Search for the cell housing the specified text and yield its [X, Y] center coordinate. 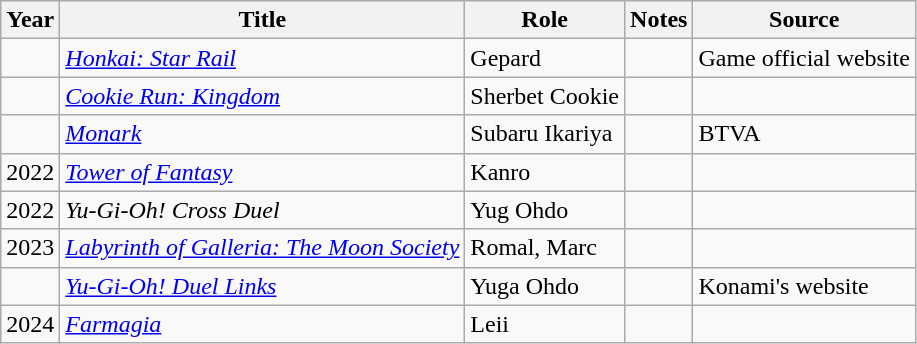
Labyrinth of Galleria: The Moon Society [262, 248]
Game official website [804, 58]
Cookie Run: Kingdom [262, 96]
Notes [659, 20]
Tower of Fantasy [262, 172]
Yu-Gi-Oh! Cross Duel [262, 210]
Kanro [545, 172]
Subaru Ikariya [545, 134]
Role [545, 20]
Year [30, 20]
Yu-Gi-Oh! Duel Links [262, 286]
Romal, Marc [545, 248]
2023 [30, 248]
BTVA [804, 134]
Konami's website [804, 286]
2024 [30, 324]
Sherbet Cookie [545, 96]
Farmagia [262, 324]
Gepard [545, 58]
Leii [545, 324]
Title [262, 20]
Source [804, 20]
Yug Ohdo [545, 210]
Monark [262, 134]
Yuga Ohdo [545, 286]
Honkai: Star Rail [262, 58]
